Output the (X, Y) coordinate of the center of the cell containing the given text.  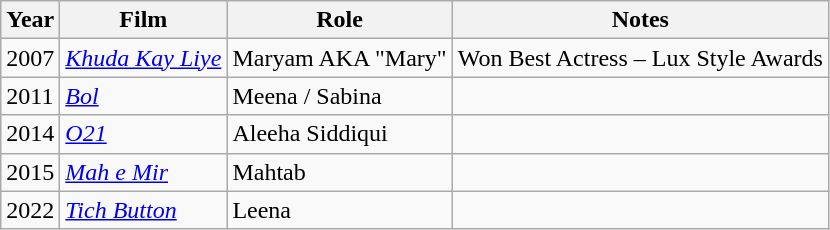
2022 (30, 210)
Leena (340, 210)
Maryam AKA "Mary" (340, 58)
Year (30, 20)
Mahtab (340, 172)
2014 (30, 134)
2011 (30, 96)
2007 (30, 58)
Won Best Actress – Lux Style Awards (640, 58)
Bol (144, 96)
Khuda Kay Liye (144, 58)
Tich Button (144, 210)
Notes (640, 20)
Aleeha Siddiqui (340, 134)
Role (340, 20)
2015 (30, 172)
O21 (144, 134)
Film (144, 20)
Meena / Sabina (340, 96)
Mah e Mir (144, 172)
